Find where the given text appears and provide that cell's center as [x, y] coordinate. 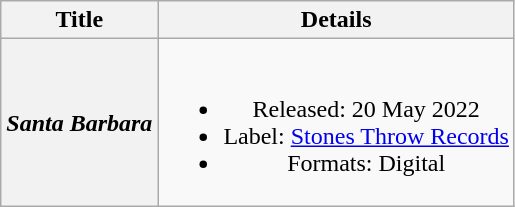
Santa Barbara [80, 122]
Released: 20 May 2022Label: Stones Throw RecordsFormats: Digital [336, 122]
Details [336, 20]
Title [80, 20]
